Return the (x, y) coordinate for the center point of the cell that contains the specified text.  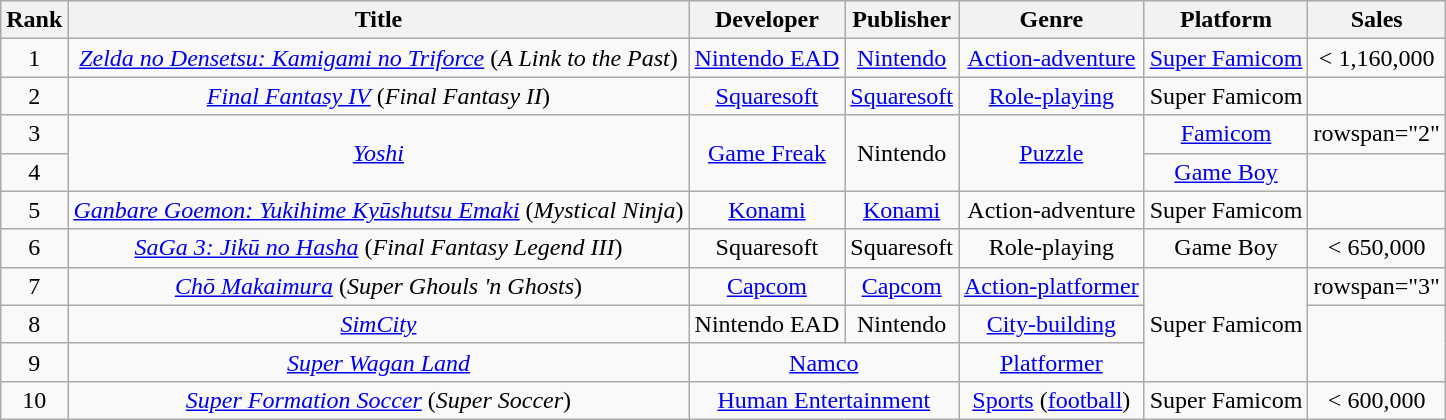
Platform (1226, 20)
8 (34, 324)
7 (34, 286)
< 650,000 (1377, 248)
Puzzle (1051, 153)
6 (34, 248)
SaGa 3: Jikū no Hasha (Final Fantasy Legend III) (378, 248)
Rank (34, 20)
Famicom (1226, 134)
Sports (football) (1051, 400)
4 (34, 172)
Title (378, 20)
< 600,000 (1377, 400)
Sales (1377, 20)
9 (34, 362)
SimCity (378, 324)
Namco (824, 362)
Final Fantasy IV (Final Fantasy II) (378, 96)
Publisher (902, 20)
< 1,160,000 (1377, 58)
3 (34, 134)
Chō Makaimura (Super Ghouls 'n Ghosts) (378, 286)
Zelda no Densetsu: Kamigami no Triforce (A Link to the Past) (378, 58)
1 (34, 58)
City-building (1051, 324)
Game Freak (767, 153)
10 (34, 400)
Platformer (1051, 362)
Human Entertainment (824, 400)
Action-platformer (1051, 286)
Developer (767, 20)
Yoshi (378, 153)
Genre (1051, 20)
Super Formation Soccer (Super Soccer) (378, 400)
Ganbare Goemon: Yukihime Kyūshutsu Emaki (Mystical Ninja) (378, 210)
rowspan="3" (1377, 286)
2 (34, 96)
5 (34, 210)
rowspan="2" (1377, 134)
Super Wagan Land (378, 362)
